Detect which cell encompasses the target text, then output its [X, Y] center coordinate. 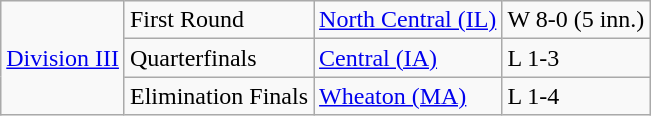
L 1-4 [576, 96]
Quarterfinals [218, 58]
Division III [63, 58]
Elimination Finals [218, 96]
Wheaton (MA) [408, 96]
Central (IA) [408, 58]
W 8-0 (5 inn.) [576, 20]
First Round [218, 20]
North Central (IL) [408, 20]
L 1-3 [576, 58]
